Capture the cell that displays the provided text and extract its [x, y] central coordinate. 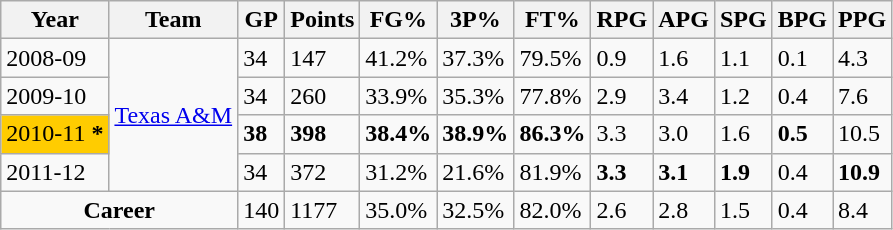
32.5% [476, 210]
1.1 [743, 58]
38.9% [476, 134]
81.9% [552, 172]
86.3% [552, 134]
3.0 [684, 134]
APG [684, 20]
0.9 [622, 58]
82.0% [552, 210]
10.5 [862, 134]
RPG [622, 20]
77.8% [552, 96]
0.5 [802, 134]
SPG [743, 20]
1.9 [743, 172]
37.3% [476, 58]
372 [322, 172]
GP [262, 20]
79.5% [552, 58]
8.4 [862, 210]
398 [322, 134]
3.1 [684, 172]
2009-10 [55, 96]
21.6% [476, 172]
38 [262, 134]
Team [174, 20]
0.1 [802, 58]
1.5 [743, 210]
FT% [552, 20]
2008-09 [55, 58]
2.6 [622, 210]
2.8 [684, 210]
3P% [476, 20]
BPG [802, 20]
147 [322, 58]
140 [262, 210]
35.0% [398, 210]
10.9 [862, 172]
31.2% [398, 172]
2011-12 [55, 172]
Points [322, 20]
FG% [398, 20]
35.3% [476, 96]
Year [55, 20]
1177 [322, 210]
260 [322, 96]
38.4% [398, 134]
3.4 [684, 96]
2.9 [622, 96]
Career [120, 210]
41.2% [398, 58]
1.2 [743, 96]
4.3 [862, 58]
33.9% [398, 96]
2010-11 * [55, 134]
PPG [862, 20]
Texas A&M [174, 115]
7.6 [862, 96]
